Locate the cell with the specified text and output its [X, Y] center coordinate. 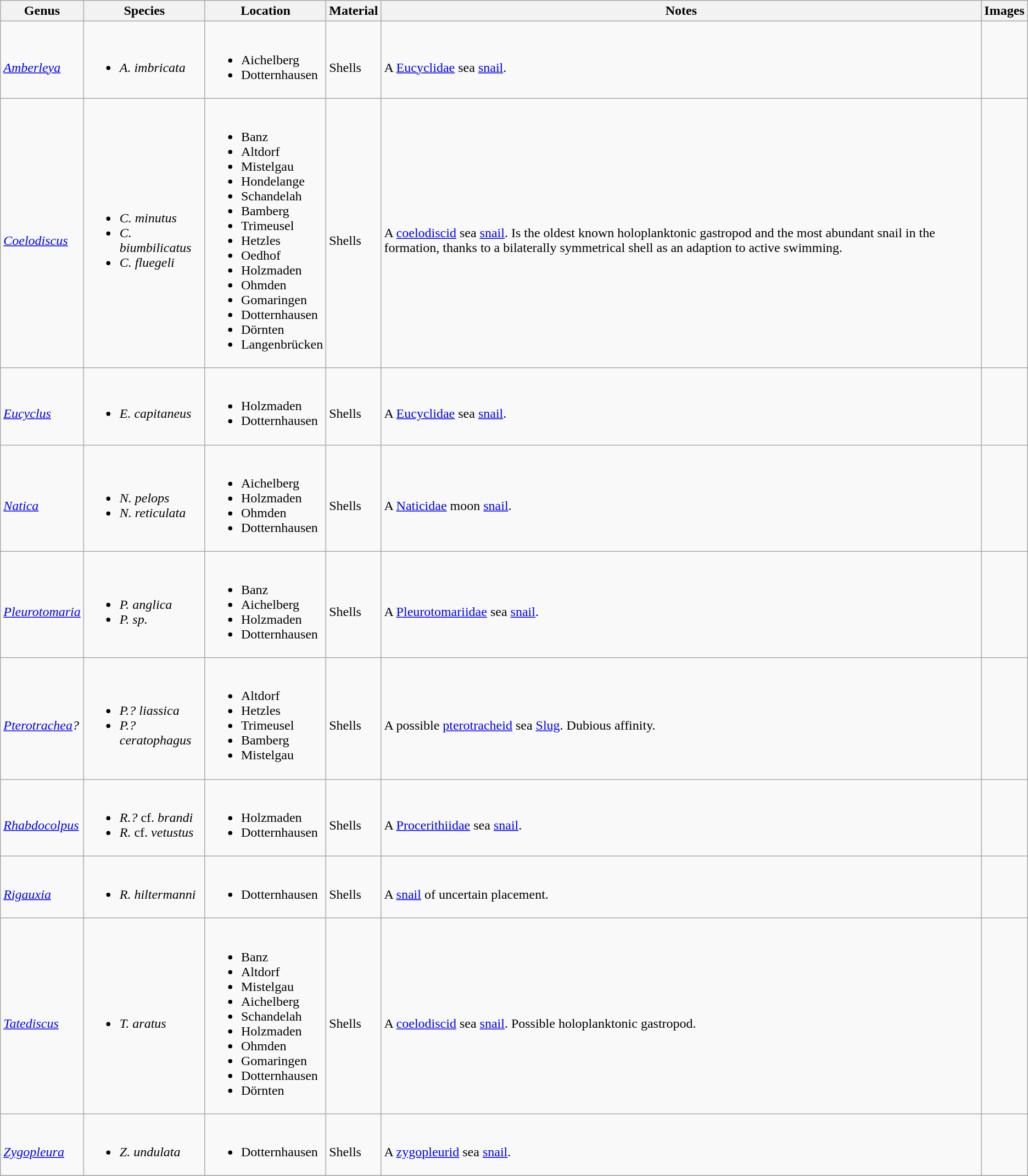
Genus [42, 11]
N. pelopsN. reticulata [144, 498]
Pleurotomaria [42, 604]
Images [1004, 11]
Pterotrachea? [42, 718]
A coelodiscid sea snail. Possible holoplanktonic gastropod. [681, 1016]
P.? liassicaP.? ceratophagus [144, 718]
A Pleurotomariidae sea snail. [681, 604]
AichelbergDotternhausen [265, 60]
A snail of uncertain placement. [681, 887]
A Naticidae moon snail. [681, 498]
A. imbricata [144, 60]
R.? cf. brandiR. cf. vetustus [144, 817]
Notes [681, 11]
Rhabdocolpus [42, 817]
A Procerithiidae sea snail. [681, 817]
Amberleya [42, 60]
R. hiltermanni [144, 887]
AichelbergHolzmadenOhmdenDotternhausen [265, 498]
BanzAltdorfMistelgauHondelangeSchandelahBambergTrimeuselHetzlesOedhofHolzmadenOhmdenGomaringenDotternhausenDörntenLangenbrücken [265, 233]
Species [144, 11]
Tatediscus [42, 1016]
Zygopleura [42, 1144]
P. anglicaP. sp. [144, 604]
Rigauxia [42, 887]
AltdorfHetzlesTrimeuselBambergMistelgau [265, 718]
C. minutusC. biumbilicatusC. fluegeli [144, 233]
BanzAichelbergHolzmadenDotternhausen [265, 604]
Coelodiscus [42, 233]
A zygopleurid sea snail. [681, 1144]
Eucyclus [42, 406]
BanzAltdorfMistelgauAichelbergSchandelahHolzmadenOhmdenGomaringenDotternhausenDörnten [265, 1016]
Z. undulata [144, 1144]
A possible pterotracheid sea Slug. Dubious affinity. [681, 718]
Material [354, 11]
Natica [42, 498]
T. aratus [144, 1016]
E. capitaneus [144, 406]
Location [265, 11]
